For the text-containing cell, return its midpoint in (x, y) coordinate format. 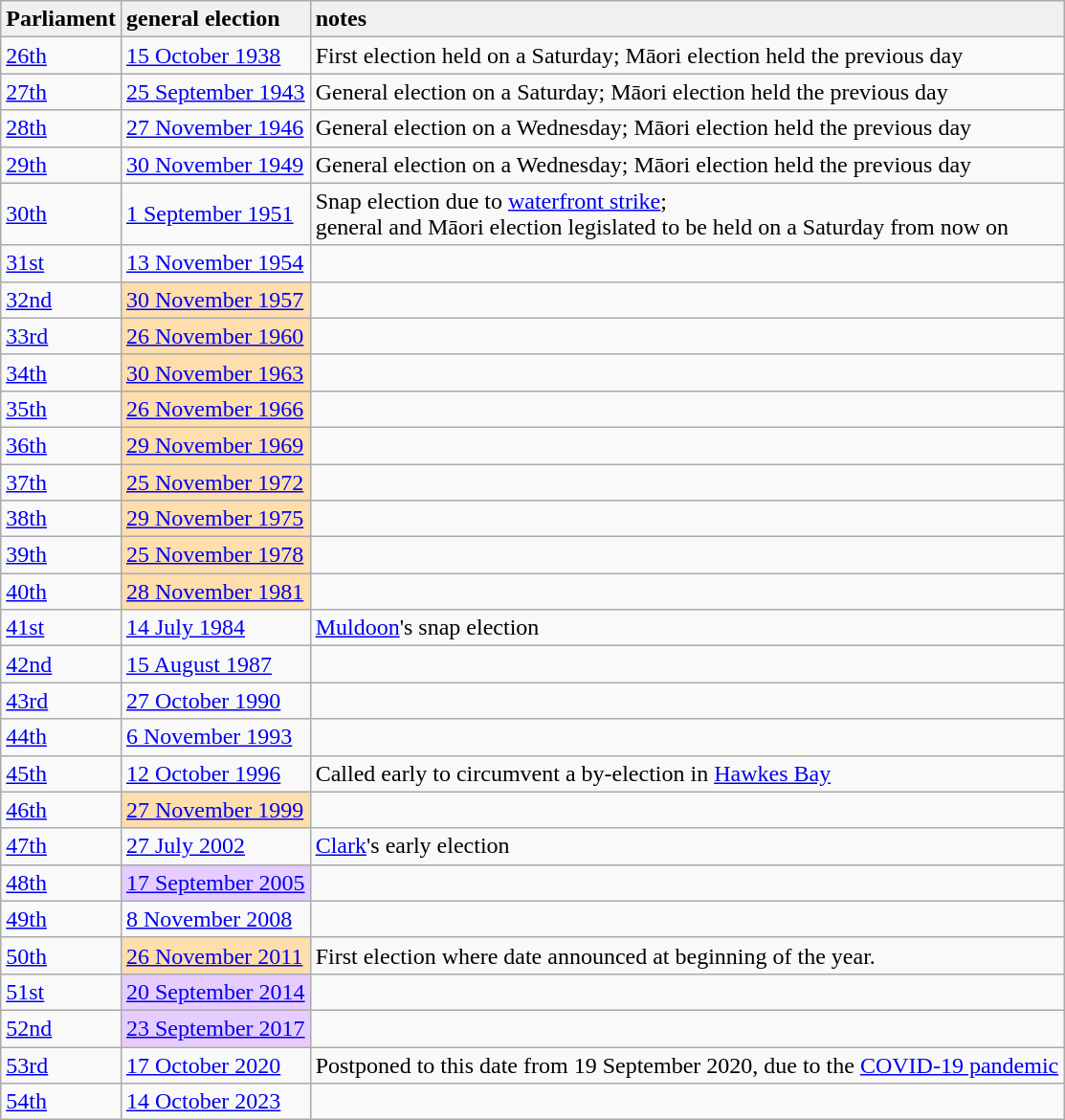
35th (61, 409)
Muldoon's snap election (687, 628)
51st (61, 992)
Snap election due to waterfront strike;general and Māori election legislated to be held on a Saturday from now on (687, 214)
53rd (61, 1065)
48th (61, 883)
Clark's early election (687, 846)
Parliament (61, 19)
26 November 1966 (215, 409)
17 September 2005 (215, 883)
23 September 2017 (215, 1028)
17 October 2020 (215, 1065)
49th (61, 919)
12 October 1996 (215, 773)
27 July 2002 (215, 846)
43rd (61, 701)
13 November 1954 (215, 263)
15 October 1938 (215, 56)
39th (61, 555)
25 November 1972 (215, 482)
30th (61, 214)
28 November 1981 (215, 592)
33rd (61, 336)
27 November 1999 (215, 810)
14 October 2023 (215, 1102)
27 October 1990 (215, 701)
20 September 2014 (215, 992)
32nd (61, 300)
general election (215, 19)
44th (61, 737)
15 August 1987 (215, 664)
6 November 1993 (215, 737)
First election held on a Saturday; Māori election held the previous day (687, 56)
26th (61, 56)
52nd (61, 1028)
46th (61, 810)
42nd (61, 664)
1 September 1951 (215, 214)
41st (61, 628)
8 November 2008 (215, 919)
27th (61, 92)
First election where date announced at beginning of the year. (687, 955)
Postponed to this date from 19 September 2020, due to the COVID-19 pandemic (687, 1065)
29th (61, 165)
30 November 1963 (215, 372)
31st (61, 263)
47th (61, 846)
26 November 2011 (215, 955)
25 November 1978 (215, 555)
14 July 1984 (215, 628)
38th (61, 519)
29 November 1975 (215, 519)
40th (61, 592)
37th (61, 482)
45th (61, 773)
General election on a Saturday; Māori election held the previous day (687, 92)
54th (61, 1102)
30 November 1957 (215, 300)
26 November 1960 (215, 336)
29 November 1969 (215, 445)
36th (61, 445)
notes (687, 19)
Called early to circumvent a by-election in Hawkes Bay (687, 773)
30 November 1949 (215, 165)
50th (61, 955)
25 September 1943 (215, 92)
34th (61, 372)
28th (61, 128)
27 November 1946 (215, 128)
